Return (X, Y) of the center of cell containing provided text 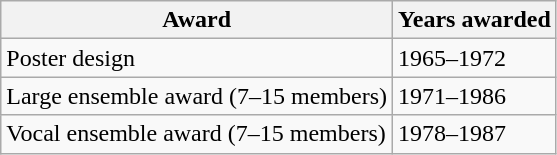
Award (197, 20)
Vocal ensemble award (7–15 members) (197, 134)
Large ensemble award (7–15 members) (197, 96)
1965–1972 (475, 58)
Years awarded (475, 20)
1971–1986 (475, 96)
Poster design (197, 58)
1978–1987 (475, 134)
